Output the [X, Y] coordinate of the center of the cell containing the given text.  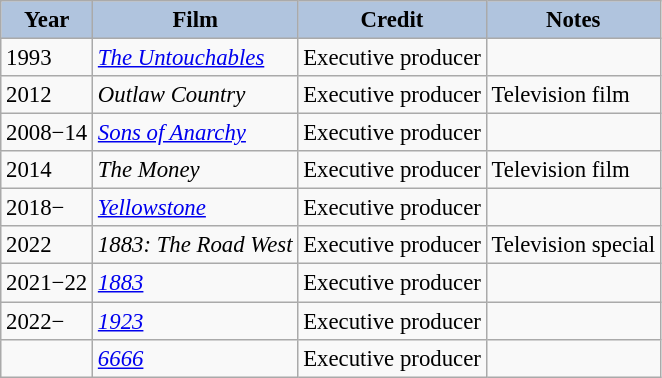
The Money [196, 170]
1993 [47, 58]
Year [47, 20]
2012 [47, 95]
2022− [47, 321]
Outlaw Country [196, 95]
Yellowstone [196, 208]
2008−14 [47, 133]
1883 [196, 283]
2014 [47, 170]
2022 [47, 245]
Credit [392, 20]
2018− [47, 208]
Television special [573, 245]
6666 [196, 358]
The Untouchables [196, 58]
Film [196, 20]
Notes [573, 20]
1923 [196, 321]
1883: The Road West [196, 245]
2021−22 [47, 283]
Sons of Anarchy [196, 133]
